Return [x, y] of the center of cell containing provided text 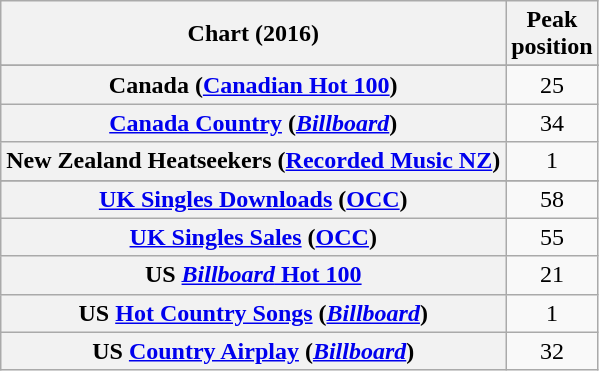
34 [552, 123]
New Zealand Heatseekers (Recorded Music NZ) [254, 161]
55 [552, 237]
Chart (2016) [254, 34]
Canada Country (Billboard) [254, 123]
25 [552, 85]
US Billboard Hot 100 [254, 275]
UK Singles Sales (OCC) [254, 237]
Peak position [552, 34]
21 [552, 275]
UK Singles Downloads (OCC) [254, 199]
US Country Airplay (Billboard) [254, 351]
Canada (Canadian Hot 100) [254, 85]
US Hot Country Songs (Billboard) [254, 313]
58 [552, 199]
32 [552, 351]
